For the text-containing cell, return its midpoint in [X, Y] coordinate format. 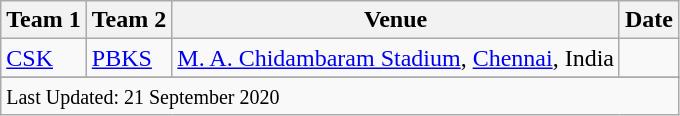
Team 1 [44, 20]
Team 2 [129, 20]
Venue [396, 20]
M. A. Chidambaram Stadium, Chennai, India [396, 58]
Last Updated: 21 September 2020 [340, 96]
Date [648, 20]
PBKS [129, 58]
CSK [44, 58]
